Pinpoint the cell where the given text exists, returning its (x, y) midpoint coordinate. 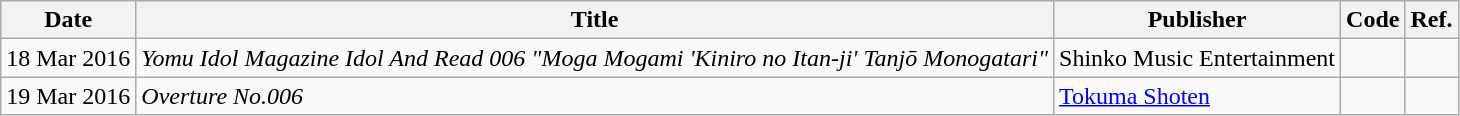
Title (595, 20)
Code (1373, 20)
Shinko Music Entertainment (1198, 58)
Tokuma Shoten (1198, 96)
Date (68, 20)
Ref. (1432, 20)
Yomu Idol Magazine Idol And Read 006 "Moga Mogami 'Kiniro no Itan-ji' Tanjō Monogatari" (595, 58)
Overture No.006 (595, 96)
19 Mar 2016 (68, 96)
Publisher (1198, 20)
18 Mar 2016 (68, 58)
